Determine the (X, Y) coordinate at the center of the cell enclosing the given text.  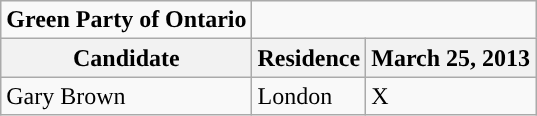
Green Party of Ontario (126, 20)
X (451, 96)
Candidate (126, 58)
Gary Brown (126, 96)
March 25, 2013 (451, 58)
London (309, 96)
Residence (309, 58)
